Provide the (X, Y) coordinate of the cell's center where the given text is located.  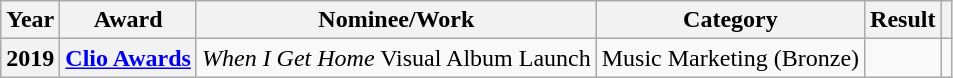
Year (30, 20)
2019 (30, 58)
Category (730, 20)
Award (128, 20)
Music Marketing (Bronze) (730, 58)
When I Get Home Visual Album Launch (396, 58)
Result (903, 20)
Nominee/Work (396, 20)
Clio Awards (128, 58)
